Identify which cell holds the provided text, then report its (X, Y) central coordinate. 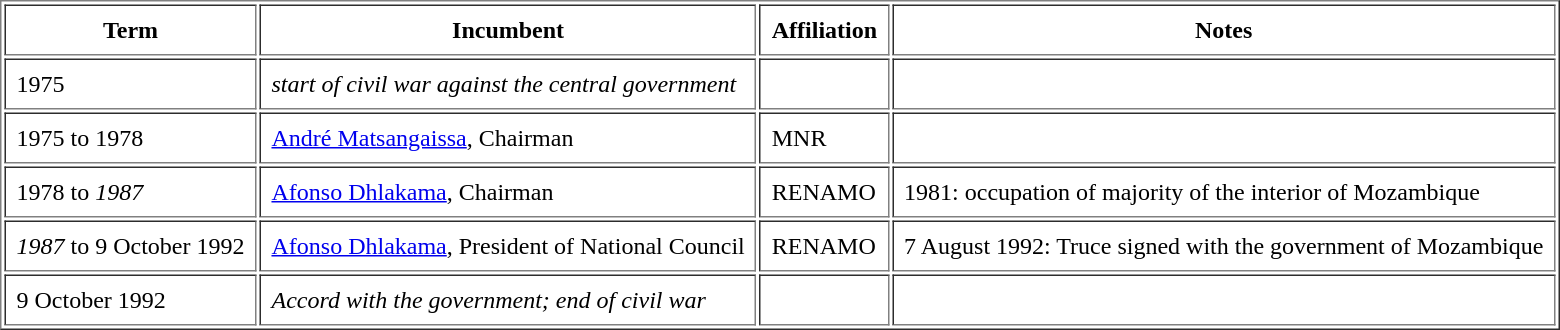
Affiliation (824, 30)
start of civil war against the central government (508, 84)
Notes (1224, 30)
1975 (130, 84)
7 August 1992: Truce signed with the government of Mozambique (1224, 246)
Accord with the government; end of civil war (508, 300)
Afonso Dhlakama, Chairman (508, 192)
Incumbent (508, 30)
1987 to 9 October 1992 (130, 246)
André Matsangaissa, Chairman (508, 138)
1978 to 1987 (130, 192)
Afonso Dhlakama, President of National Council (508, 246)
MNR (824, 138)
Term (130, 30)
9 October 1992 (130, 300)
1975 to 1978 (130, 138)
1981: occupation of majority of the interior of Mozambique (1224, 192)
